From the cell containing the given text, extract its center point as (x, y) coordinate. 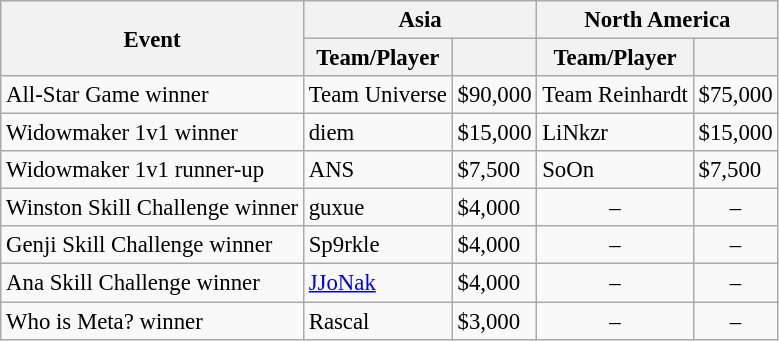
Rascal (378, 321)
Asia (420, 20)
Team Universe (378, 95)
$75,000 (736, 95)
All-Star Game winner (152, 95)
SoOn (615, 170)
Genji Skill Challenge winner (152, 245)
Sp9rkle (378, 245)
LiNkzr (615, 133)
diem (378, 133)
JJoNak (378, 283)
Widowmaker 1v1 runner-up (152, 170)
North America (658, 20)
guxue (378, 208)
$90,000 (494, 95)
Who is Meta? winner (152, 321)
Widowmaker 1v1 winner (152, 133)
$3,000 (494, 321)
Team Reinhardt (615, 95)
Event (152, 38)
Ana Skill Challenge winner (152, 283)
ANS (378, 170)
Winston Skill Challenge winner (152, 208)
